Scan for the cell matching the given text and deliver its [x, y] coordinate at center. 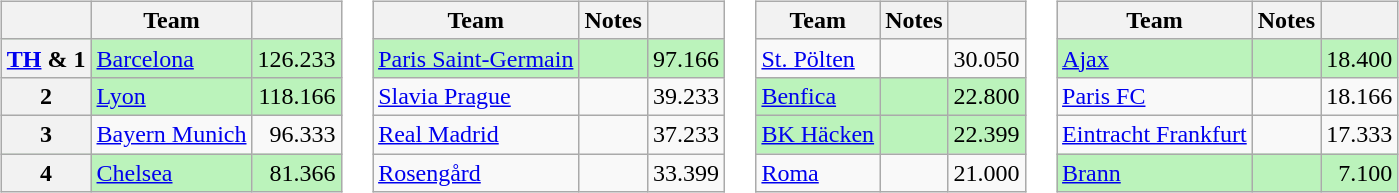
Chelsea [172, 173]
7.100 [1360, 173]
118.166 [296, 96]
22.800 [986, 96]
30.050 [986, 58]
3 [46, 134]
Real Madrid [476, 134]
17.333 [1360, 134]
21.000 [986, 173]
St. Pölten [818, 58]
Eintracht Frankfurt [1155, 134]
4 [46, 173]
37.233 [686, 134]
Bayern Munich [172, 134]
Paris Saint-Germain [476, 58]
2 [46, 96]
39.233 [686, 96]
Ajax [1155, 58]
126.233 [296, 58]
97.166 [686, 58]
Slavia Prague [476, 96]
Brann [1155, 173]
TH & 1 [46, 58]
Paris FC [1155, 96]
18.166 [1360, 96]
Barcelona [172, 58]
Roma [818, 173]
Benfica [818, 96]
Lyon [172, 96]
Rosengård [476, 173]
33.399 [686, 173]
81.366 [296, 173]
BK Häcken [818, 134]
18.400 [1360, 58]
22.399 [986, 134]
96.333 [296, 134]
